Provide the [X, Y] coordinate of the cell's center where the given text is located.  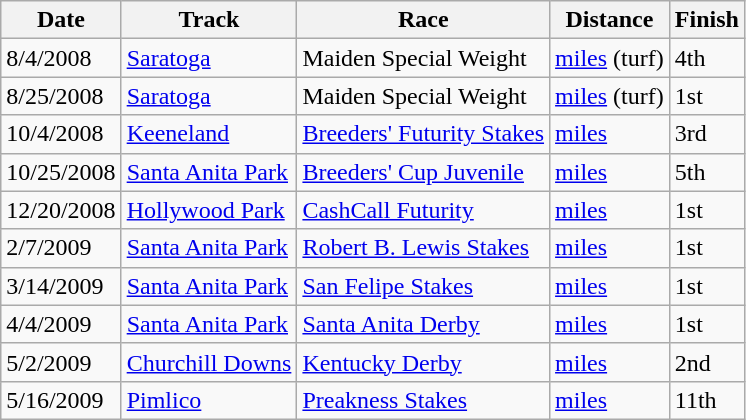
Hollywood Park [209, 210]
CashCall Futurity [424, 210]
Finish [706, 20]
Churchill Downs [209, 362]
Date [61, 20]
8/25/2008 [61, 96]
Breeders' Cup Juvenile [424, 172]
Track [209, 20]
3rd [706, 134]
8/4/2008 [61, 58]
Race [424, 20]
10/25/2008 [61, 172]
2nd [706, 362]
Kentucky Derby [424, 362]
Keeneland [209, 134]
Pimlico [209, 400]
Distance [610, 20]
5th [706, 172]
Preakness Stakes [424, 400]
10/4/2008 [61, 134]
2/7/2009 [61, 248]
Robert B. Lewis Stakes [424, 248]
3/14/2009 [61, 286]
11th [706, 400]
4th [706, 58]
4/4/2009 [61, 324]
San Felipe Stakes [424, 286]
5/2/2009 [61, 362]
Santa Anita Derby [424, 324]
Breeders' Futurity Stakes [424, 134]
12/20/2008 [61, 210]
5/16/2009 [61, 400]
